For the text-containing cell, return its midpoint in [X, Y] coordinate format. 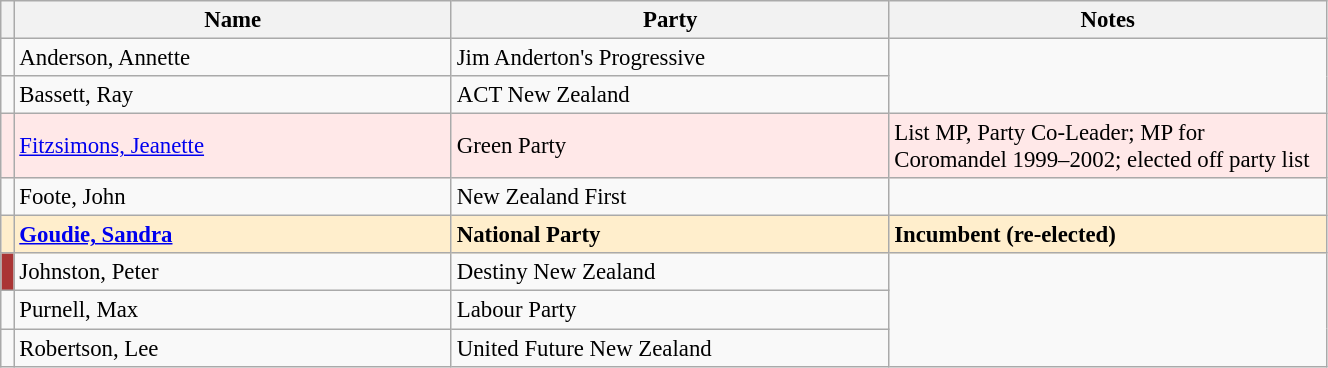
Goudie, Sandra [232, 235]
Anderson, Annette [232, 58]
Jim Anderton's Progressive [670, 58]
Destiny New Zealand [670, 273]
Fitzsimons, Jeanette [232, 146]
ACT New Zealand [670, 95]
Robertson, Lee [232, 348]
Purnell, Max [232, 310]
Name [232, 20]
Notes [1108, 20]
Labour Party [670, 310]
Incumbent (re-elected) [1108, 235]
Bassett, Ray [232, 95]
Green Party [670, 146]
National Party [670, 235]
New Zealand First [670, 197]
United Future New Zealand [670, 348]
List MP, Party Co-Leader; MP for Coromandel 1999–2002; elected off party list [1108, 146]
Party [670, 20]
Johnston, Peter [232, 273]
Foote, John [232, 197]
